Return (x, y) of the center of cell containing provided text 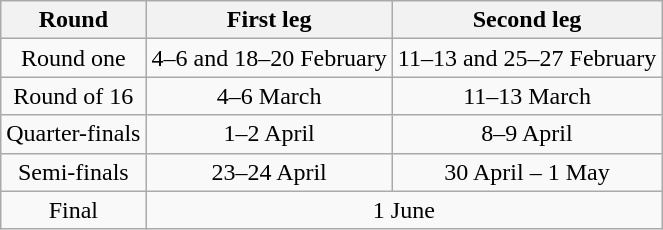
Semi-finals (74, 172)
Second leg (526, 20)
Round (74, 20)
First leg (269, 20)
4–6 March (269, 96)
8–9 April (526, 134)
Final (74, 210)
4–6 and 18–20 February (269, 58)
1–2 April (269, 134)
1 June (404, 210)
Quarter-finals (74, 134)
23–24 April (269, 172)
11–13 March (526, 96)
30 April – 1 May (526, 172)
Round of 16 (74, 96)
11–13 and 25–27 February (526, 58)
Round one (74, 58)
